For the text-containing cell, return its midpoint in (X, Y) coordinate format. 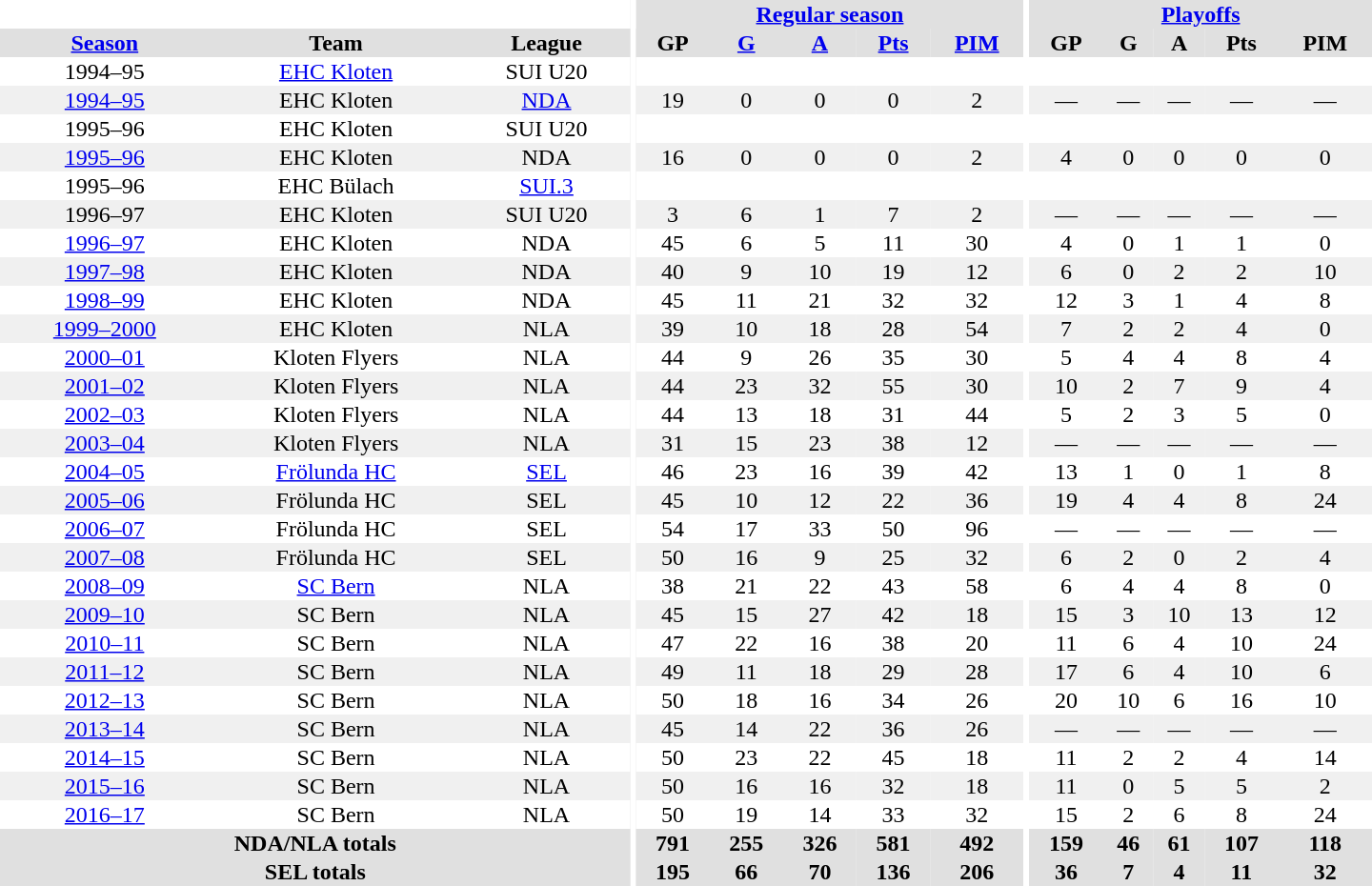
29 (894, 672)
2006–07 (105, 529)
Playoffs (1200, 14)
2002–03 (105, 414)
2005–06 (105, 500)
159 (1065, 843)
61 (1180, 843)
2004–05 (105, 472)
2008–09 (105, 586)
EHC Bülach (336, 186)
2000–01 (105, 357)
326 (819, 843)
55 (894, 386)
581 (894, 843)
NDA/NLA totals (315, 843)
47 (673, 643)
58 (977, 586)
255 (747, 843)
492 (977, 843)
66 (747, 872)
2012–13 (105, 700)
Regular season (831, 14)
1998–99 (105, 300)
107 (1241, 843)
1999–2000 (105, 329)
2016–17 (105, 815)
2014–15 (105, 757)
49 (673, 672)
70 (819, 872)
Season (105, 43)
791 (673, 843)
40 (673, 272)
34 (894, 700)
2010–11 (105, 643)
195 (673, 872)
118 (1324, 843)
2007–08 (105, 557)
2015–16 (105, 786)
43 (894, 586)
Team (336, 43)
96 (977, 529)
SEL totals (315, 872)
2011–12 (105, 672)
136 (894, 872)
2013–14 (105, 729)
2001–02 (105, 386)
League (546, 43)
1997–98 (105, 272)
25 (894, 557)
SUI.3 (546, 186)
206 (977, 872)
2003–04 (105, 443)
2009–10 (105, 614)
35 (894, 357)
27 (819, 614)
